Capture the cell that displays the provided text and extract its (x, y) central coordinate. 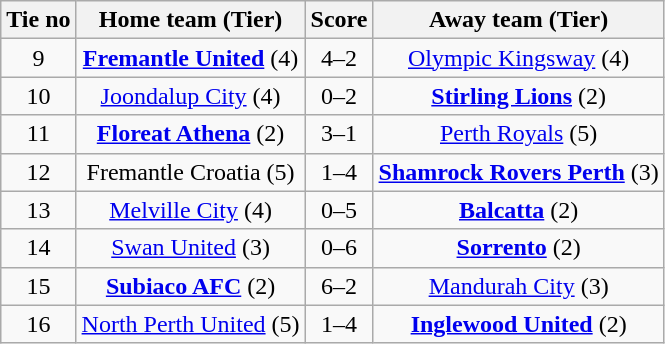
Mandurah City (3) (518, 286)
Score (339, 20)
12 (38, 172)
Joondalup City (4) (190, 96)
Melville City (4) (190, 210)
Tie no (38, 20)
16 (38, 324)
0–6 (339, 248)
Inglewood United (2) (518, 324)
Balcatta (2) (518, 210)
Home team (Tier) (190, 20)
Sorrento (2) (518, 248)
15 (38, 286)
Olympic Kingsway (4) (518, 58)
4–2 (339, 58)
Stirling Lions (2) (518, 96)
13 (38, 210)
10 (38, 96)
Fremantle Croatia (5) (190, 172)
14 (38, 248)
3–1 (339, 134)
North Perth United (5) (190, 324)
0–5 (339, 210)
Fremantle United (4) (190, 58)
Perth Royals (5) (518, 134)
Floreat Athena (2) (190, 134)
Shamrock Rovers Perth (3) (518, 172)
9 (38, 58)
11 (38, 134)
Away team (Tier) (518, 20)
0–2 (339, 96)
Subiaco AFC (2) (190, 286)
Swan United (3) (190, 248)
6–2 (339, 286)
